Locate the cell with the specified text and output its (x, y) center coordinate. 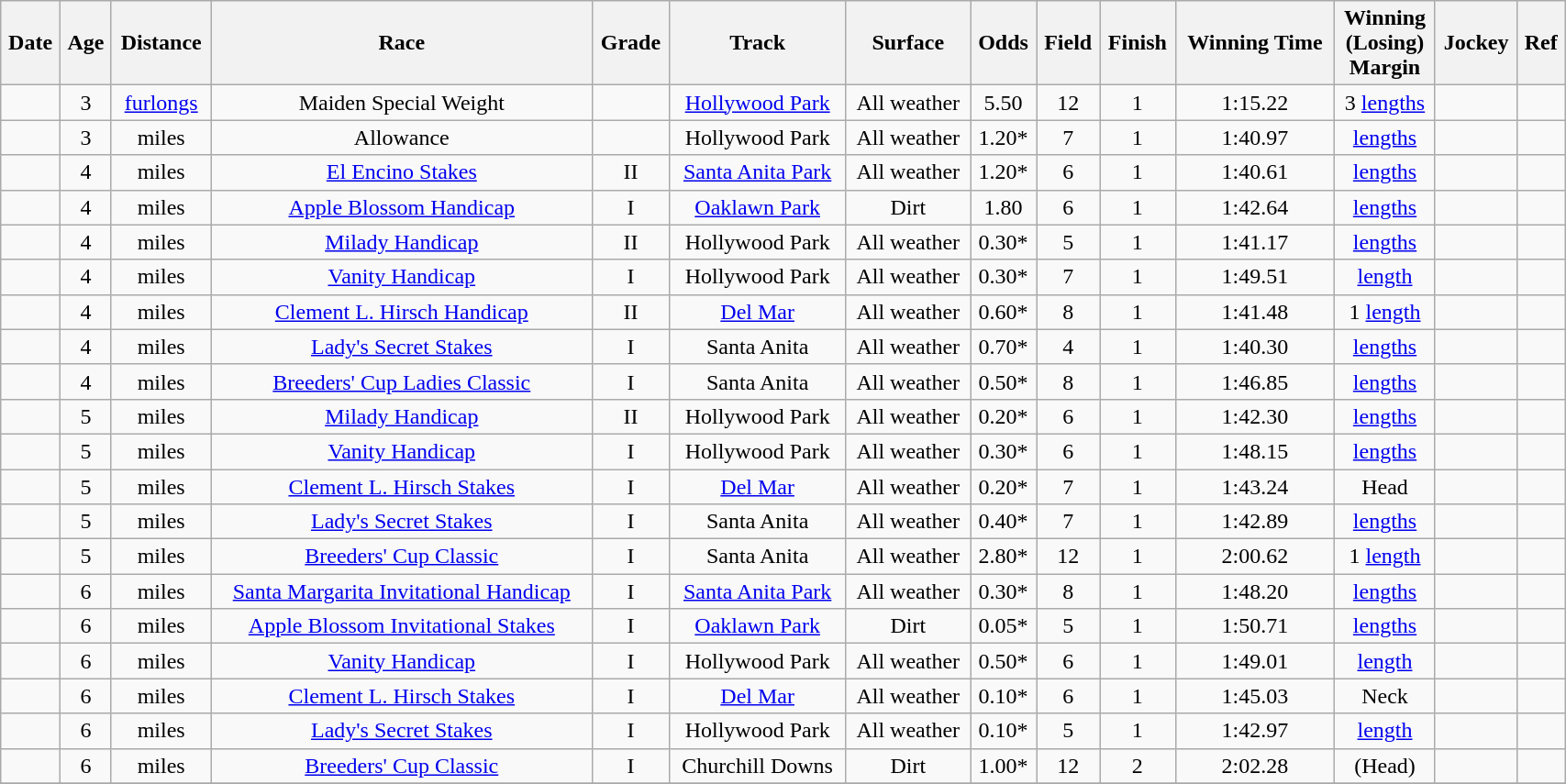
1:50.71 (1255, 626)
Neck (1385, 696)
5.50 (1004, 103)
Winning Time (1255, 43)
Age (85, 43)
Distance (161, 43)
1:42.64 (1255, 207)
Date (31, 43)
Field (1068, 43)
2:02.28 (1255, 766)
Head (1385, 487)
Grade (631, 43)
Santa Margarita Invitational Handicap (402, 591)
Odds (1004, 43)
Churchill Downs (758, 766)
1:49.01 (1255, 661)
0.05* (1004, 626)
0.60* (1004, 312)
Apple Blossom Handicap (402, 207)
1:48.20 (1255, 591)
Track (758, 43)
2 (1138, 766)
1:46.85 (1255, 381)
1:41.17 (1255, 242)
1:40.30 (1255, 347)
2.80* (1004, 557)
1.80 (1004, 207)
1:40.61 (1255, 172)
El Encino Stakes (402, 172)
Jockey (1476, 43)
Clement L. Hirsch Handicap (402, 312)
1:40.97 (1255, 138)
Ref (1541, 43)
1:48.15 (1255, 451)
3 lengths (1385, 103)
Winning(Losing)Margin (1385, 43)
Breeders' Cup Ladies Classic (402, 381)
1:42.89 (1255, 522)
Allowance (402, 138)
1:42.97 (1255, 731)
1.00* (1004, 766)
1:42.30 (1255, 416)
1:15.22 (1255, 103)
furlongs (161, 103)
2:00.62 (1255, 557)
0.70* (1004, 347)
Race (402, 43)
Surface (908, 43)
(Head) (1385, 766)
Finish (1138, 43)
0.40* (1004, 522)
1:49.51 (1255, 277)
1:45.03 (1255, 696)
1:43.24 (1255, 487)
1:41.48 (1255, 312)
Maiden Special Weight (402, 103)
Apple Blossom Invitational Stakes (402, 626)
